Identify which cell holds the provided text, then report its [x, y] central coordinate. 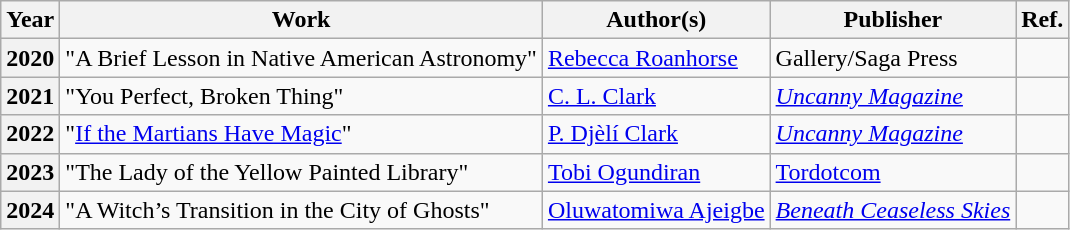
P. Djèlí Clark [656, 134]
"You Perfect, Broken Thing" [302, 96]
"A Witch’s Transition in the City of Ghosts" [302, 210]
Oluwatomiwa Ajeigbe [656, 210]
C. L. Clark [656, 96]
"The Lady of the Yellow Painted Library" [302, 172]
2021 [30, 96]
Gallery/Saga Press [893, 58]
Ref. [1042, 20]
Year [30, 20]
Tordotcom [893, 172]
2024 [30, 210]
2023 [30, 172]
Publisher [893, 20]
Work [302, 20]
2022 [30, 134]
Author(s) [656, 20]
Rebecca Roanhorse [656, 58]
Tobi Ogundiran [656, 172]
Beneath Ceaseless Skies [893, 210]
"A Brief Lesson in Native American Astronomy" [302, 58]
2020 [30, 58]
"If the Martians Have Magic" [302, 134]
